Extract the (X, Y) coordinate from the center of the cell holding the provided text.  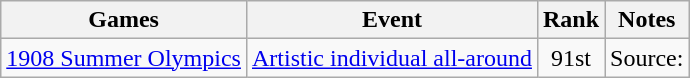
Games (124, 20)
Source: (647, 58)
1908 Summer Olympics (124, 58)
Notes (647, 20)
Rank (570, 20)
Artistic individual all-around (392, 58)
Event (392, 20)
91st (570, 58)
